Return [x, y] of the center of cell containing provided text 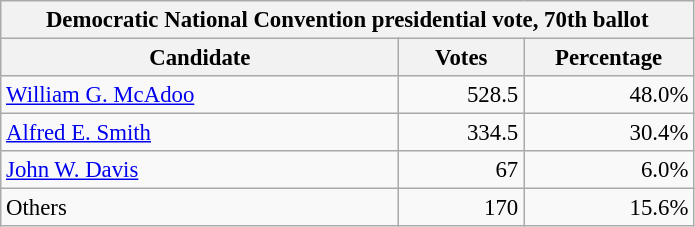
6.0% [609, 170]
Candidate [200, 58]
334.5 [462, 133]
Percentage [609, 58]
30.4% [609, 133]
170 [462, 208]
15.6% [609, 208]
William G. McAdoo [200, 95]
48.0% [609, 95]
Votes [462, 58]
Alfred E. Smith [200, 133]
528.5 [462, 95]
Others [200, 208]
Democratic National Convention presidential vote, 70th ballot [348, 20]
John W. Davis [200, 170]
67 [462, 170]
